Return the [x, y] coordinate for the center point of the cell that contains the specified text.  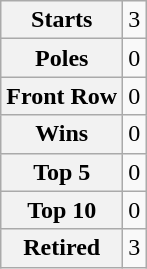
Wins [62, 134]
Front Row [62, 96]
Top 10 [62, 210]
Poles [62, 58]
Top 5 [62, 172]
Starts [62, 20]
Retired [62, 248]
